Identify which cell holds the provided text, then report its [x, y] central coordinate. 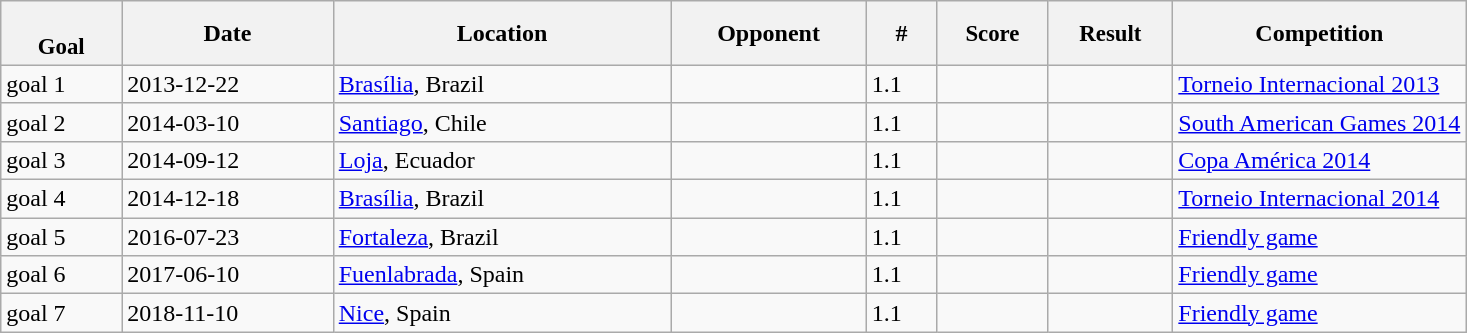
Torneio Internacional 2013 [1320, 84]
Fortaleza, Brazil [502, 237]
2013-12-22 [228, 84]
South American Games 2014 [1320, 122]
goal 2 [62, 122]
Date [228, 34]
Location [502, 34]
goal 7 [62, 313]
# [902, 34]
2016-07-23 [228, 237]
goal 5 [62, 237]
Nice, Spain [502, 313]
Santiago, Chile [502, 122]
2017-06-10 [228, 275]
Torneio Internacional 2014 [1320, 199]
Competition [1320, 34]
Result [1110, 34]
goal 4 [62, 199]
2014-09-12 [228, 160]
Opponent [769, 34]
goal 6 [62, 275]
goal 3 [62, 160]
Loja, Ecuador [502, 160]
2014-03-10 [228, 122]
Copa América 2014 [1320, 160]
goal 1 [62, 84]
2018-11-10 [228, 313]
Fuenlabrada, Spain [502, 275]
Goal [62, 34]
2014-12-18 [228, 199]
Score [992, 34]
